From the cell containing the given text, extract its center point as (x, y) coordinate. 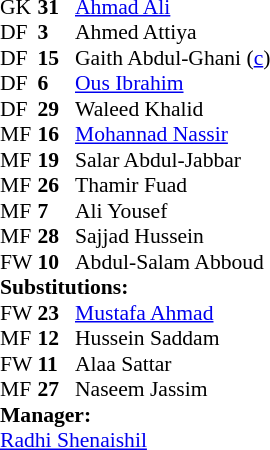
Mohannad Nassir (172, 135)
Ahmed Attiya (172, 33)
23 (57, 313)
Substitutions: (135, 287)
Mustafa Ahmad (172, 313)
Naseem Jassim (172, 389)
Waleed Khalid (172, 109)
19 (57, 160)
3 (57, 33)
7 (57, 211)
11 (57, 364)
28 (57, 237)
Thamir Fuad (172, 185)
Hussein Saddam (172, 339)
27 (57, 389)
Abdul-Salam Abboud (172, 262)
Gaith Abdul-Ghani (c) (172, 58)
Ous Ibrahim (172, 83)
Manager: (135, 415)
26 (57, 185)
12 (57, 339)
6 (57, 83)
Alaa Sattar (172, 364)
Salar Abdul-Jabbar (172, 160)
10 (57, 262)
15 (57, 58)
Ali Yousef (172, 211)
Sajjad Hussein (172, 237)
29 (57, 109)
16 (57, 135)
